Determine the [X, Y] coordinate at the center of the cell enclosing the given text.  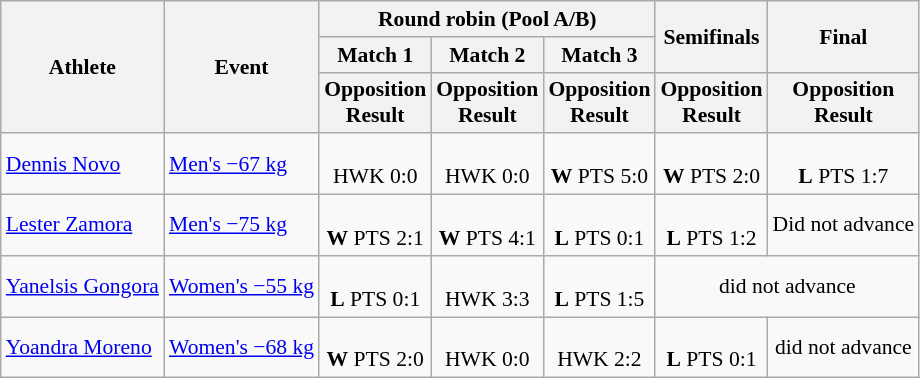
Lester Zamora [82, 226]
HWK 2:2 [599, 348]
HWK 3:3 [487, 286]
W PTS 5:0 [599, 164]
Yanelsis Gongora [82, 286]
Women's −68 kg [242, 348]
Match 2 [487, 55]
Dennis Novo [82, 164]
Match 1 [375, 55]
Men's −67 kg [242, 164]
Did not advance [844, 226]
Round robin (Pool A/B) [487, 19]
Match 3 [599, 55]
Event [242, 67]
Women's −55 kg [242, 286]
L PTS 1:7 [844, 164]
L PTS 1:2 [711, 226]
Athlete [82, 67]
W PTS 4:1 [487, 226]
W PTS 2:1 [375, 226]
Final [844, 36]
Yoandra Moreno [82, 348]
L PTS 1:5 [599, 286]
Semifinals [711, 36]
Men's −75 kg [242, 226]
